Find where the given text appears and provide that cell's center as (x, y) coordinate. 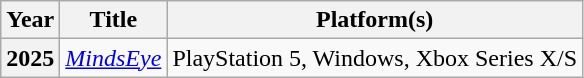
Title (114, 20)
MindsEye (114, 58)
PlayStation 5, Windows, Xbox Series X/S (375, 58)
Year (30, 20)
2025 (30, 58)
Platform(s) (375, 20)
